Detect which cell encompasses the target text, then output its (X, Y) center coordinate. 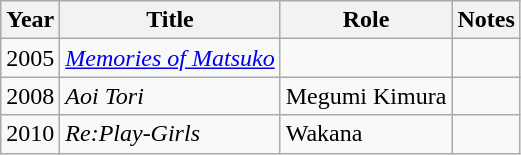
2008 (30, 96)
Role (366, 20)
Notes (486, 20)
2010 (30, 134)
Megumi Kimura (366, 96)
Re:Play-Girls (170, 134)
Memories of Matsuko (170, 58)
Year (30, 20)
Aoi Tori (170, 96)
Title (170, 20)
2005 (30, 58)
Wakana (366, 134)
